Search for the cell housing the specified text and yield its [x, y] center coordinate. 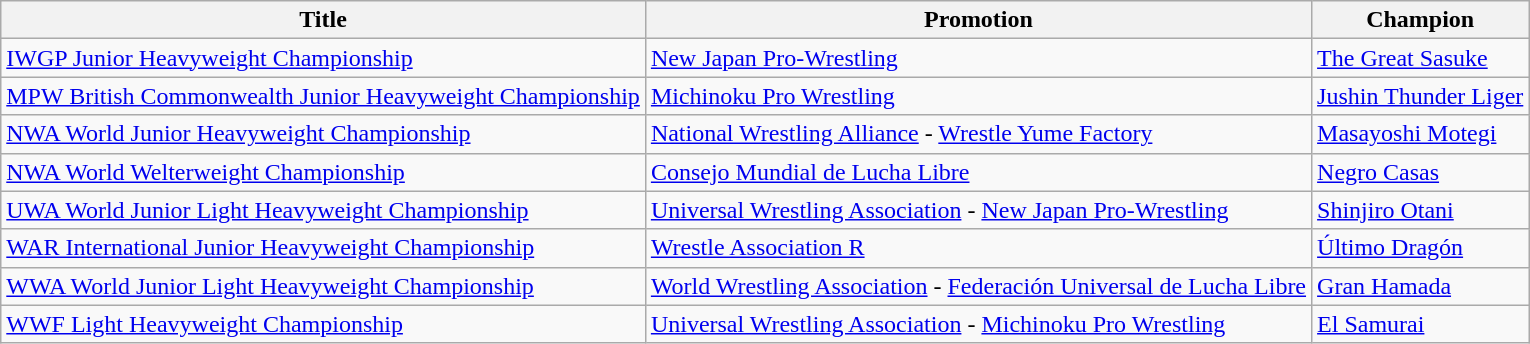
Universal Wrestling Association - New Japan Pro-Wrestling [978, 210]
Michinoku Pro Wrestling [978, 96]
El Samurai [1420, 324]
Masayoshi Motegi [1420, 134]
National Wrestling Alliance - Wrestle Yume Factory [978, 134]
WWF Light Heavyweight Championship [324, 324]
The Great Sasuke [1420, 58]
New Japan Pro-Wrestling [978, 58]
Champion [1420, 20]
Negro Casas [1420, 172]
Universal Wrestling Association - Michinoku Pro Wrestling [978, 324]
NWA World Junior Heavyweight Championship [324, 134]
Promotion [978, 20]
MPW British Commonwealth Junior Heavyweight Championship [324, 96]
Shinjiro Otani [1420, 210]
Consejo Mundial de Lucha Libre [978, 172]
WAR International Junior Heavyweight Championship [324, 248]
NWA World Welterweight Championship [324, 172]
Gran Hamada [1420, 286]
UWA World Junior Light Heavyweight Championship [324, 210]
Title [324, 20]
WWA World Junior Light Heavyweight Championship [324, 286]
Jushin Thunder Liger [1420, 96]
IWGP Junior Heavyweight Championship [324, 58]
World Wrestling Association - Federación Universal de Lucha Libre [978, 286]
Wrestle Association R [978, 248]
Último Dragón [1420, 248]
